Search for the cell housing the specified text and yield its [X, Y] center coordinate. 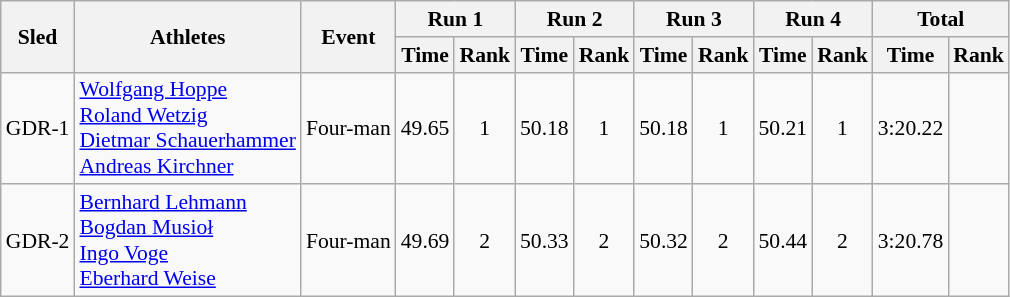
Run 1 [456, 19]
Event [348, 36]
50.33 [544, 241]
Bernhard LehmannBogdan MusiołIngo VogeEberhard Weise [187, 241]
50.32 [664, 241]
3:20.22 [910, 128]
3:20.78 [910, 241]
Run 3 [694, 19]
50.44 [784, 241]
49.69 [426, 241]
Total [941, 19]
GDR-2 [38, 241]
Wolfgang HoppeRoland WetzigDietmar SchauerhammerAndreas Kirchner [187, 128]
GDR-1 [38, 128]
Run 4 [814, 19]
50.21 [784, 128]
Sled [38, 36]
Run 2 [574, 19]
49.65 [426, 128]
Athletes [187, 36]
